From the cell containing the given text, extract its center point as (x, y) coordinate. 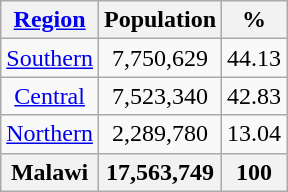
2,289,780 (160, 134)
17,563,749 (160, 172)
44.13 (254, 58)
7,750,629 (160, 58)
100 (254, 172)
Malawi (50, 172)
% (254, 20)
Southern (50, 58)
Northern (50, 134)
7,523,340 (160, 96)
13.04 (254, 134)
Central (50, 96)
42.83 (254, 96)
Population (160, 20)
Region (50, 20)
